Locate the cell with the specified text and output its [x, y] center coordinate. 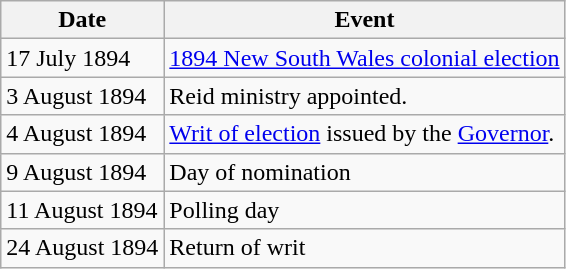
11 August 1894 [82, 210]
Return of writ [364, 248]
4 August 1894 [82, 134]
Polling day [364, 210]
24 August 1894 [82, 248]
Writ of election issued by the Governor. [364, 134]
Reid ministry appointed. [364, 96]
17 July 1894 [82, 58]
Date [82, 20]
1894 New South Wales colonial election [364, 58]
9 August 1894 [82, 172]
3 August 1894 [82, 96]
Event [364, 20]
Day of nomination [364, 172]
